Detect which cell encompasses the target text, then output its [x, y] center coordinate. 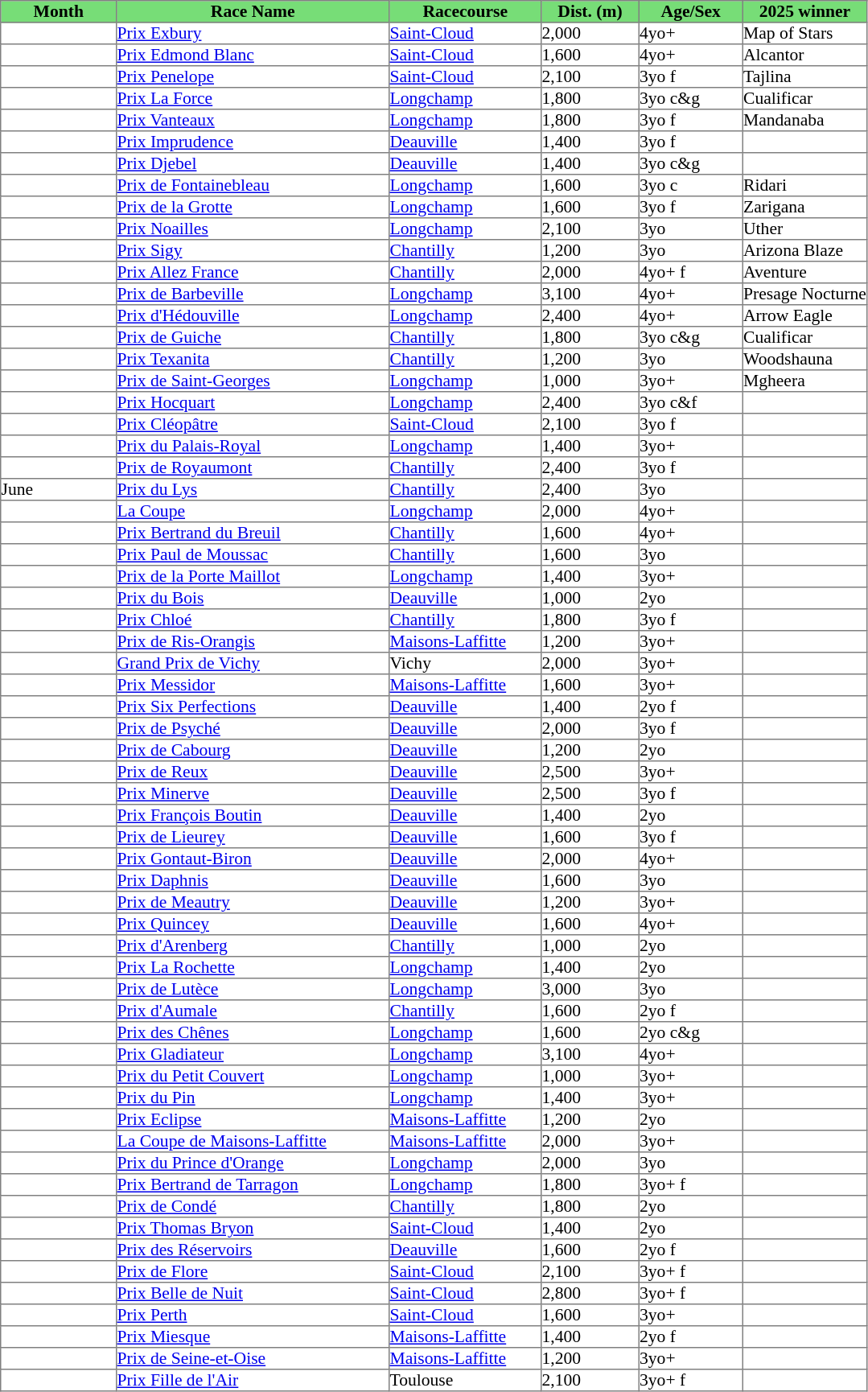
Prix Miesque [253, 1337]
2yo c&g [690, 1033]
Prix Gontaut-Biron [253, 859]
Prix Minerve [253, 793]
Prix de Barbeville [253, 294]
Vichy [465, 663]
Prix Djebel [253, 164]
Prix de Condé [253, 1207]
Prix de Psyché [253, 729]
Prix La Rochette [253, 967]
Age/Sex [690, 11]
Prix Daphnis [253, 880]
Zarigana [804, 208]
Prix de Ris-Orangis [253, 642]
Prix Vanteaux [253, 121]
Prix Allez France [253, 272]
Prix du Petit Couvert [253, 1077]
3yo c&f [690, 402]
Prix de Seine-et-Oise [253, 1358]
Prix de la Porte Maillot [253, 576]
Prix Quincey [253, 924]
Prix du Lys [253, 489]
Uther [804, 229]
Prix de Reux [253, 772]
Presage Nocturne [804, 294]
Prix de Royaumont [253, 468]
Prix Hocquart [253, 402]
Prix de Saint-Georges [253, 381]
Prix des Chênes [253, 1033]
Prix Cléopâtre [253, 425]
La Coupe de Maisons-Laffitte [253, 1141]
Toulouse [465, 1381]
Prix Bertrand de Tarragon [253, 1184]
3yo c [690, 185]
June [59, 489]
Prix du Bois [253, 599]
2,800 [590, 1294]
Prix Imprudence [253, 142]
Prix d'Arenberg [253, 946]
Alcantor [804, 55]
Prix Exbury [253, 34]
4yo+ f [690, 272]
Prix de Lutèce [253, 990]
Mgheera [804, 381]
Arizona Blaze [804, 251]
Dist. (m) [590, 11]
3,000 [590, 990]
Prix du Palais-Royal [253, 446]
Prix de Meautry [253, 903]
Prix Paul de Moussac [253, 555]
Prix Eclipse [253, 1120]
Prix Noailles [253, 229]
Prix de la Grotte [253, 208]
Prix de Flore [253, 1271]
Prix Messidor [253, 686]
Prix du Prince d'Orange [253, 1163]
Ridari [804, 185]
Prix Fille de l'Air [253, 1381]
Prix La Force [253, 98]
Tajlina [804, 77]
Prix Bertrand du Breuil [253, 533]
Prix Six Perfections [253, 706]
La Coupe [253, 512]
Prix Gladiateur [253, 1054]
Prix Sigy [253, 251]
Map of Stars [804, 34]
Prix Thomas Bryon [253, 1228]
Prix de Cabourg [253, 750]
Arrow Eagle [804, 315]
Prix François Boutin [253, 816]
Prix Chloé [253, 620]
Prix Perth [253, 1315]
Prix du Pin [253, 1098]
Prix Edmond Blanc [253, 55]
Prix d'Aumale [253, 1011]
Prix des Réservoirs [253, 1250]
Prix de Lieurey [253, 837]
Month [59, 11]
Prix de Guiche [253, 338]
Prix de Fontainebleau [253, 185]
Prix Texanita [253, 359]
Prix Penelope [253, 77]
Mandanaba [804, 121]
Aventure [804, 272]
Woodshauna [804, 359]
Prix d'Hédouville [253, 315]
2025 winner [804, 11]
Prix Belle de Nuit [253, 1294]
Race Name [253, 11]
Grand Prix de Vichy [253, 663]
Racecourse [465, 11]
